Return (X, Y) of the center of cell containing provided text 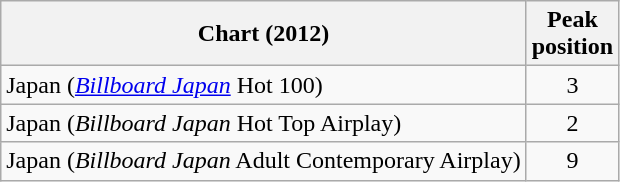
Japan (Billboard Japan Hot Top Airplay) (264, 123)
9 (572, 161)
2 (572, 123)
Japan (Billboard Japan Hot 100) (264, 85)
3 (572, 85)
Japan (Billboard Japan Adult Contemporary Airplay) (264, 161)
Peakposition (572, 34)
Chart (2012) (264, 34)
